Provide the (x, y) coordinate of the cell's center where the given text is located.  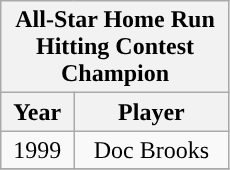
1999 (38, 150)
All-Star Home Run Hitting Contest Champion (116, 47)
Player (152, 112)
Doc Brooks (152, 150)
Year (38, 112)
